Find where the given text appears and provide that cell's center as [x, y] coordinate. 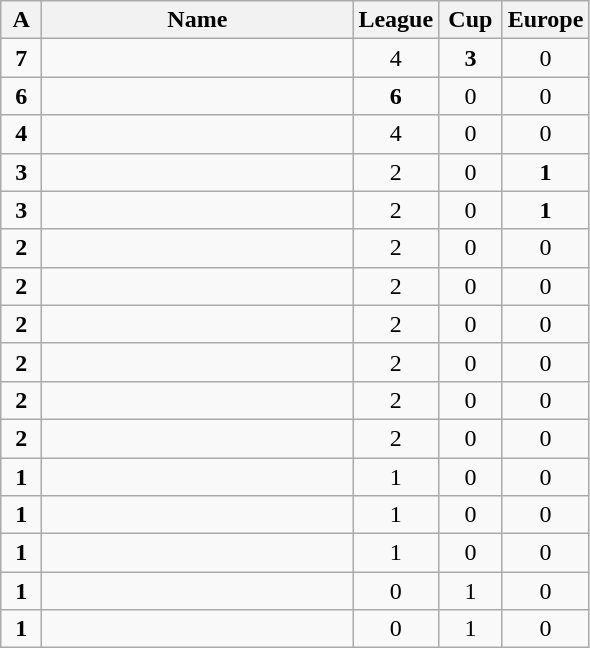
League [396, 20]
7 [22, 58]
A [22, 20]
Name [198, 20]
Cup [471, 20]
Europe [546, 20]
